Provide the [x, y] coordinate of the cell's center where the given text is located.  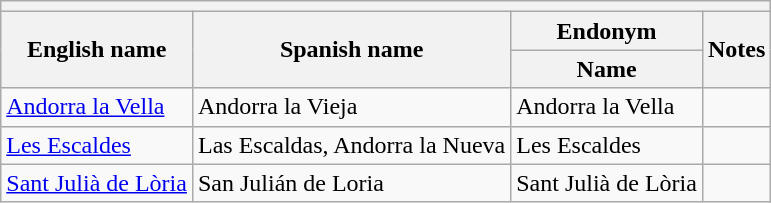
Endonym [607, 31]
Name [607, 69]
Las Escaldas, Andorra la Nueva [351, 145]
Andorra la Vieja [351, 107]
Spanish name [351, 50]
Notes [736, 50]
English name [97, 50]
San Julián de Loria [351, 183]
